From the cell containing the given text, extract its center point as [x, y] coordinate. 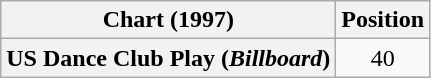
US Dance Club Play (Billboard) [168, 58]
Position [383, 20]
Chart (1997) [168, 20]
40 [383, 58]
